Locate the cell with the specified text and output its [X, Y] center coordinate. 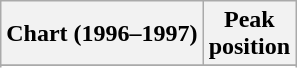
Chart (1996–1997) [102, 34]
Peakposition [249, 34]
